From the cell containing the given text, extract its center point as (x, y) coordinate. 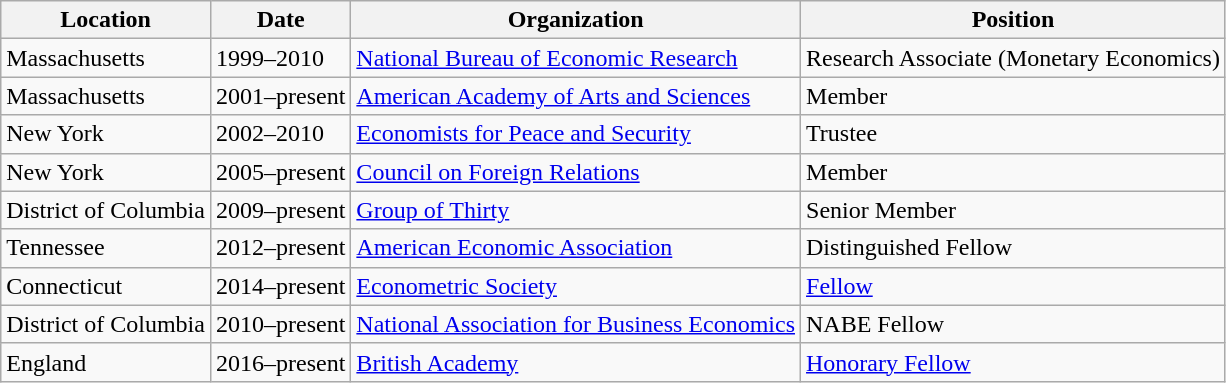
American Academy of Arts and Sciences (576, 96)
Council on Foreign Relations (576, 172)
2010–present (280, 324)
Distinguished Fellow (1014, 248)
Fellow (1014, 286)
2009–present (280, 210)
Date (280, 20)
Economists for Peace and Security (576, 134)
2014–present (280, 286)
England (106, 362)
Position (1014, 20)
National Bureau of Economic Research (576, 58)
Trustee (1014, 134)
Location (106, 20)
Senior Member (1014, 210)
NABE Fellow (1014, 324)
National Association for Business Economics (576, 324)
2001–present (280, 96)
2016–present (280, 362)
1999–2010 (280, 58)
2005–present (280, 172)
American Economic Association (576, 248)
Research Associate (Monetary Economics) (1014, 58)
Group of Thirty (576, 210)
2002–2010 (280, 134)
British Academy (576, 362)
Tennessee (106, 248)
Organization (576, 20)
Honorary Fellow (1014, 362)
2012–present (280, 248)
Connecticut (106, 286)
Econometric Society (576, 286)
